Provide the [x, y] coordinate of the cell's center where the given text is located.  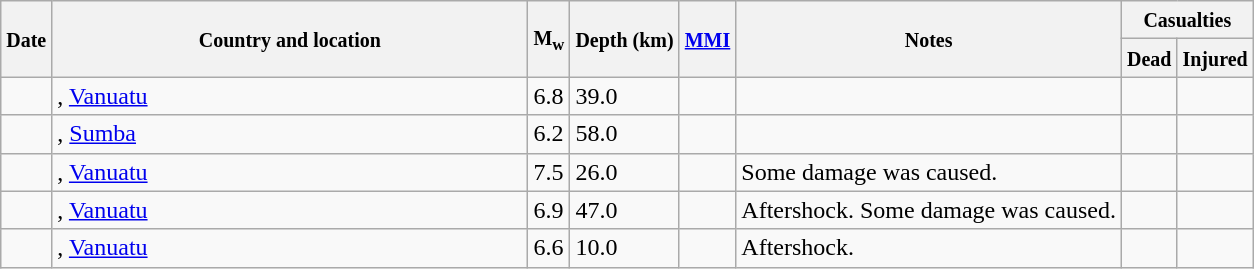
Aftershock. [929, 248]
6.9 [549, 210]
39.0 [624, 96]
Date [26, 39]
Casualties [1187, 20]
58.0 [624, 134]
26.0 [624, 172]
Mw [549, 39]
6.8 [549, 96]
47.0 [624, 210]
Notes [929, 39]
Some damage was caused. [929, 172]
Injured [1215, 58]
Country and location [290, 39]
Dead [1149, 58]
MMI [708, 39]
Depth (km) [624, 39]
7.5 [549, 172]
Aftershock. Some damage was caused. [929, 210]
, Sumba [290, 134]
10.0 [624, 248]
6.2 [549, 134]
6.6 [549, 248]
